Locate the cell with the specified text and output its (x, y) center coordinate. 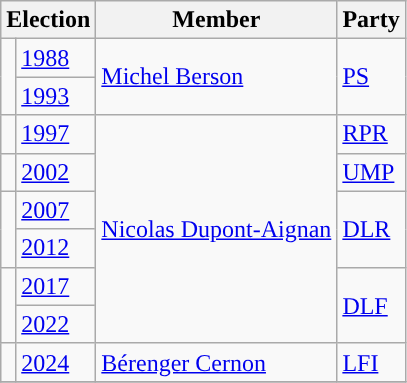
2024 (56, 362)
PS (371, 77)
Bérenger Cernon (216, 362)
Nicolas Dupont-Aignan (216, 229)
RPR (371, 134)
1988 (56, 58)
DLR (371, 229)
DLF (371, 305)
1993 (56, 96)
Election (48, 20)
2017 (56, 286)
UMP (371, 172)
1997 (56, 134)
2012 (56, 248)
Member (216, 20)
2007 (56, 210)
LFI (371, 362)
Michel Berson (216, 77)
2022 (56, 324)
Party (371, 20)
2002 (56, 172)
